Output the (X, Y) coordinate of the center of the cell containing the given text.  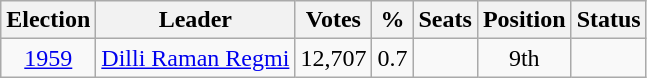
Position (524, 20)
9th (524, 58)
Dilli Raman Regmi (196, 58)
Leader (196, 20)
1959 (48, 58)
Votes (334, 20)
% (392, 20)
Election (48, 20)
Seats (445, 20)
12,707 (334, 58)
0.7 (392, 58)
Status (608, 20)
